Locate the cell with the specified text and output its [X, Y] center coordinate. 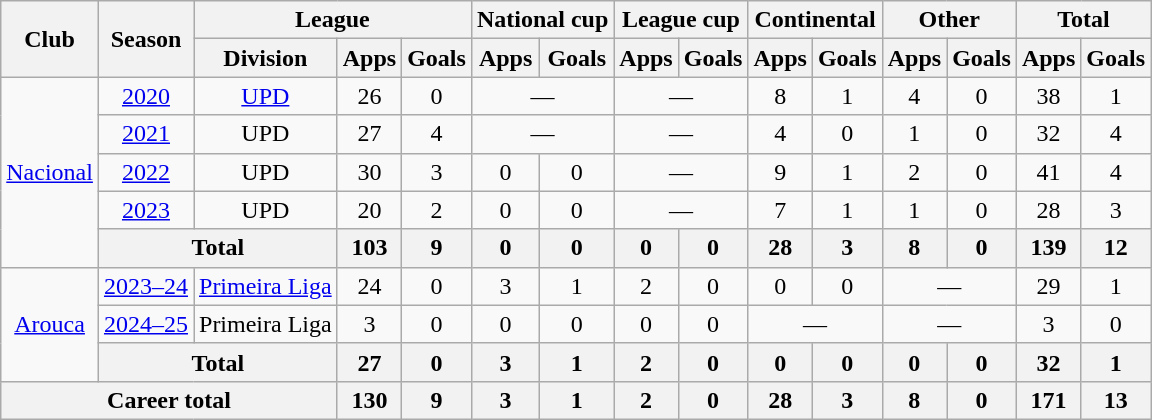
29 [1048, 286]
National cup [542, 20]
12 [1116, 248]
League [333, 20]
Nacional [50, 172]
Club [50, 39]
20 [369, 210]
Division [266, 58]
2023 [146, 210]
2024–25 [146, 324]
2023–24 [146, 286]
13 [1116, 400]
103 [369, 248]
League cup [681, 20]
7 [780, 210]
26 [369, 96]
30 [369, 172]
130 [369, 400]
2020 [146, 96]
24 [369, 286]
139 [1048, 248]
2021 [146, 134]
38 [1048, 96]
2022 [146, 172]
Season [146, 39]
Other [949, 20]
Continental [815, 20]
Arouca [50, 324]
171 [1048, 400]
Career total [169, 400]
41 [1048, 172]
